Search for the cell housing the specified text and yield its (x, y) center coordinate. 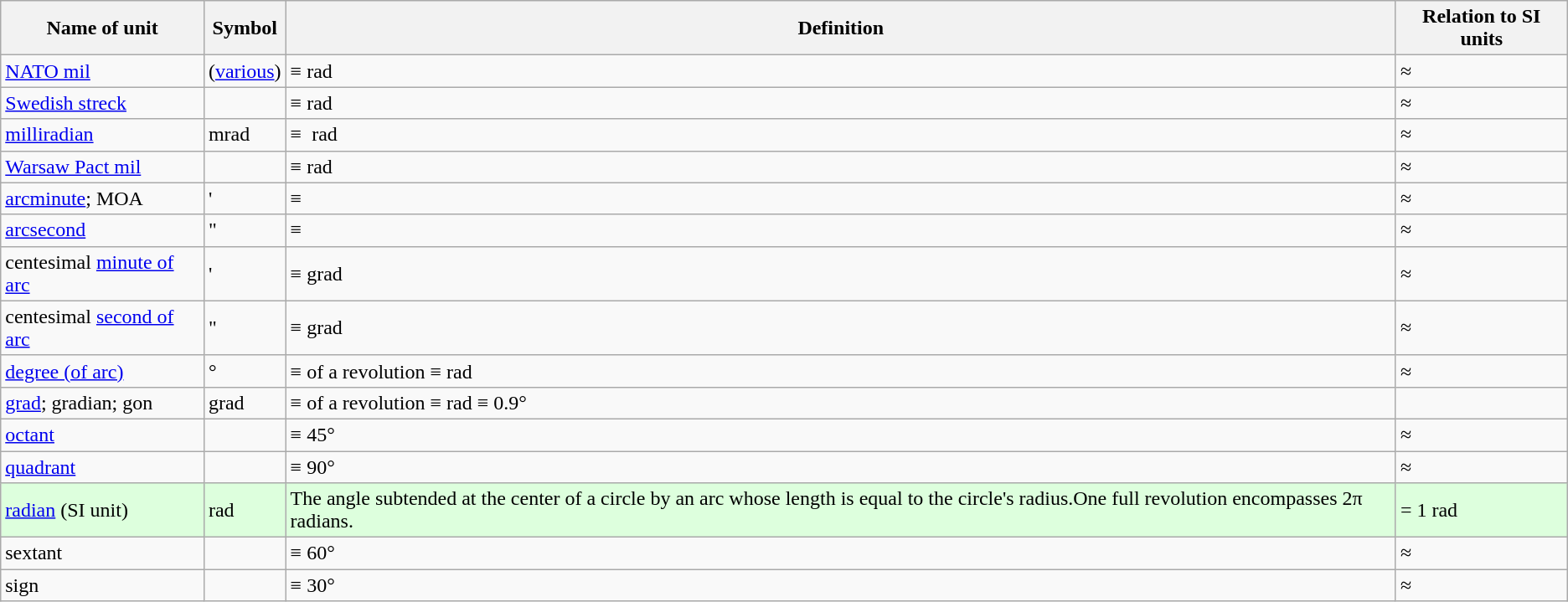
Relation to SI units (1481, 28)
NATO mil (102, 71)
sextant (102, 553)
≡ 30° (841, 585)
≡ 45° (841, 435)
≡ of a revolution ≡ rad (841, 371)
degree (of arc) (102, 371)
grad (245, 403)
≡ of a revolution ≡ rad ≡ 0.9° (841, 403)
Warsaw Pact mil (102, 167)
Name of unit (102, 28)
Symbol (245, 28)
Swedish streck (102, 103)
The angle subtended at the center of a circle by an arc whose length is equal to the circle's radius.One full revolution encompasses 2π radians. (841, 511)
° (245, 371)
= 1 rad (1481, 511)
centesimal second of arc (102, 328)
radian (SI unit) (102, 511)
Definition (841, 28)
milliradian (102, 135)
arcsecond (102, 230)
≡ 90° (841, 466)
≡ 60° (841, 553)
sign (102, 585)
centesimal minute of arc (102, 273)
quadrant (102, 466)
octant (102, 435)
arcminute; MOA (102, 198)
mrad (245, 135)
grad; gradian; gon (102, 403)
(various) (245, 71)
rad (245, 511)
